Pinpoint the cell where the given text exists, returning its (x, y) midpoint coordinate. 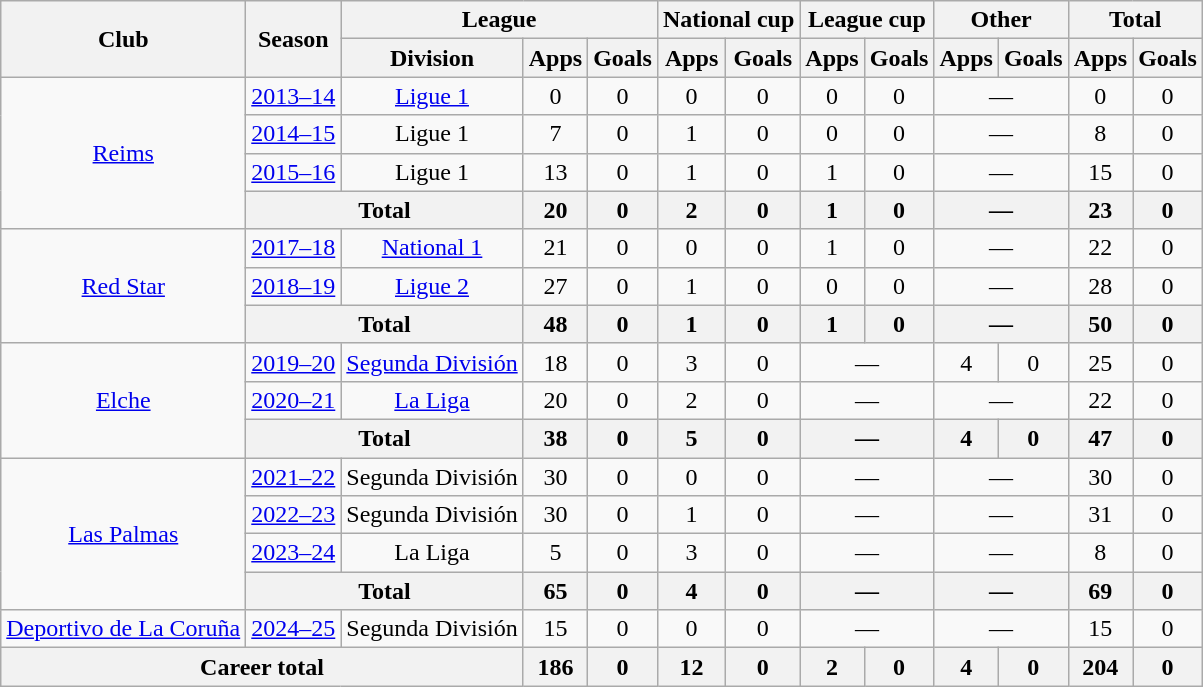
National cup (728, 20)
47 (1100, 438)
69 (1100, 591)
2014–15 (294, 134)
Career total (262, 667)
Red Star (124, 286)
Other (1001, 20)
League (500, 20)
38 (555, 438)
2018–19 (294, 286)
7 (555, 134)
18 (555, 362)
23 (1100, 210)
Reims (124, 153)
Season (294, 39)
50 (1100, 324)
2020–21 (294, 400)
2022–23 (294, 515)
31 (1100, 515)
21 (555, 248)
Deportivo de La Coruña (124, 629)
65 (555, 591)
13 (555, 172)
2021–22 (294, 477)
Ligue 2 (432, 286)
Club (124, 39)
2013–14 (294, 96)
48 (555, 324)
2023–24 (294, 553)
2024–25 (294, 629)
25 (1100, 362)
Las Palmas (124, 534)
204 (1100, 667)
2015–16 (294, 172)
27 (555, 286)
Division (432, 58)
28 (1100, 286)
186 (555, 667)
League cup (867, 20)
Elche (124, 400)
2019–20 (294, 362)
12 (691, 667)
National 1 (432, 248)
2017–18 (294, 248)
